Output the [X, Y] coordinate of the center of the cell containing the given text.  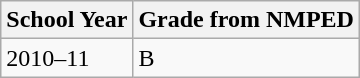
Grade from NMPED [246, 20]
School Year [67, 20]
2010–11 [67, 58]
B [246, 58]
